Search for the cell housing the specified text and yield its [x, y] center coordinate. 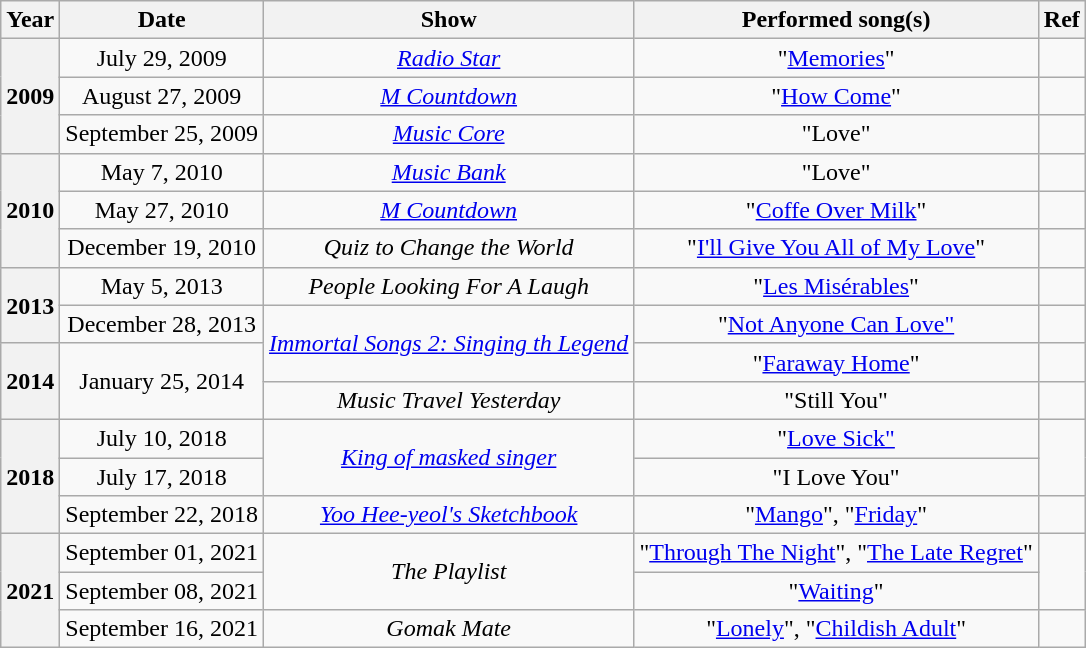
Year [30, 20]
"Memories" [836, 58]
"Through The Night", "The Late Regret" [836, 553]
2018 [30, 476]
The Playlist [449, 572]
January 25, 2014 [162, 381]
"Waiting" [836, 591]
2014 [30, 381]
December 28, 2013 [162, 324]
July 29, 2009 [162, 58]
May 7, 2010 [162, 172]
Show [449, 20]
September 01, 2021 [162, 553]
Music Core [449, 134]
September 16, 2021 [162, 629]
Ref [1062, 20]
Date [162, 20]
"Les Misérables" [836, 286]
Yoo Hee-yeol's Sketchbook [449, 515]
"Coffe Over Milk" [836, 210]
"Faraway Home" [836, 362]
September 22, 2018 [162, 515]
Immortal Songs 2: Singing th Legend [449, 343]
"How Come" [836, 96]
King of masked singer [449, 457]
September 25, 2009 [162, 134]
2021 [30, 591]
August 27, 2009 [162, 96]
"Mango", "Friday" [836, 515]
2013 [30, 305]
"I'll Give You All of My Love" [836, 248]
Gomak Mate [449, 629]
Music Travel Yesterday [449, 400]
July 17, 2018 [162, 477]
July 10, 2018 [162, 438]
"Love Sick" [836, 438]
"Not Anyone Can Love" [836, 324]
December 19, 2010 [162, 248]
Radio Star [449, 58]
Quiz to Change the World [449, 248]
"Still You" [836, 400]
2009 [30, 96]
Performed song(s) [836, 20]
2010 [30, 210]
May 5, 2013 [162, 286]
People Looking For A Laugh [449, 286]
Music Bank [449, 172]
September 08, 2021 [162, 591]
May 27, 2010 [162, 210]
"I Love You" [836, 477]
"Lonely", "Childish Adult" [836, 629]
